Detect which cell encompasses the target text, then output its (x, y) center coordinate. 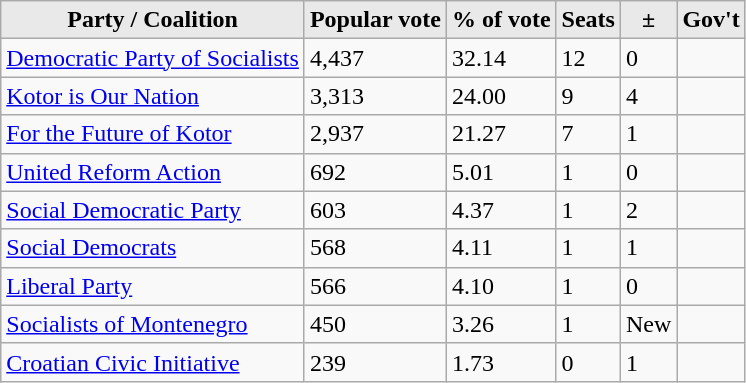
568 (375, 248)
% of vote (501, 20)
5.01 (501, 172)
9 (588, 96)
4.10 (501, 286)
Popular vote (375, 20)
450 (375, 324)
Social Democratic Party (153, 210)
24.00 (501, 96)
Seats (588, 20)
Party / Coalition (153, 20)
603 (375, 210)
3.26 (501, 324)
2,937 (375, 134)
New (648, 324)
692 (375, 172)
Croatian Civic Initiative (153, 362)
1.73 (501, 362)
Democratic Party of Socialists (153, 58)
4.11 (501, 248)
Kotor is Our Nation (153, 96)
2 (648, 210)
4.37 (501, 210)
Liberal Party (153, 286)
± (648, 20)
Gov't (711, 20)
For the Future of Kotor (153, 134)
United Reform Action (153, 172)
12 (588, 58)
7 (588, 134)
239 (375, 362)
Social Democrats (153, 248)
4 (648, 96)
4,437 (375, 58)
Socialists of Montenegro (153, 324)
3,313 (375, 96)
32.14 (501, 58)
566 (375, 286)
21.27 (501, 134)
